Identify which cell holds the provided text, then report its [X, Y] central coordinate. 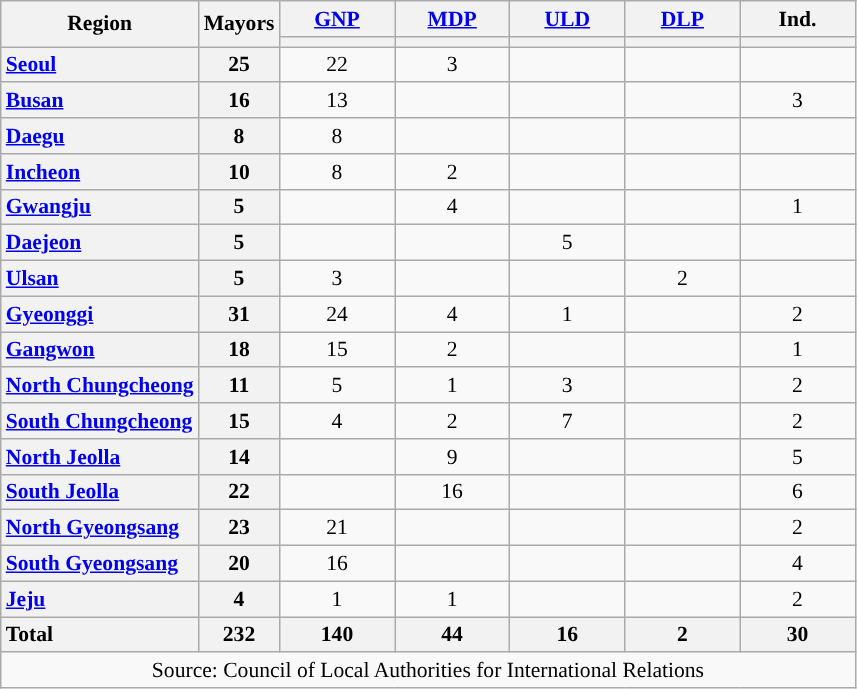
21 [336, 528]
Region [100, 24]
9 [452, 457]
MDP [452, 19]
North Gyeongsang [100, 528]
10 [240, 172]
44 [452, 635]
DLP [682, 19]
25 [240, 65]
North Jeolla [100, 457]
Ind. [798, 19]
Busan [100, 101]
Source: Council of Local Authorities for International Relations [428, 671]
Daejeon [100, 243]
232 [240, 635]
Total [100, 635]
6 [798, 492]
30 [798, 635]
South Gyeongsang [100, 564]
Gyeonggi [100, 314]
ULD [568, 19]
23 [240, 528]
North Chungcheong [100, 386]
13 [336, 101]
Daegu [100, 136]
7 [568, 421]
Gwangju [100, 207]
24 [336, 314]
South Jeolla [100, 492]
14 [240, 457]
140 [336, 635]
South Chungcheong [100, 421]
18 [240, 350]
31 [240, 314]
Ulsan [100, 279]
GNP [336, 19]
Incheon [100, 172]
20 [240, 564]
11 [240, 386]
Mayors [240, 24]
Gangwon [100, 350]
Seoul [100, 65]
Jeju [100, 599]
